Pinpoint the cell where the given text exists, returning its (x, y) midpoint coordinate. 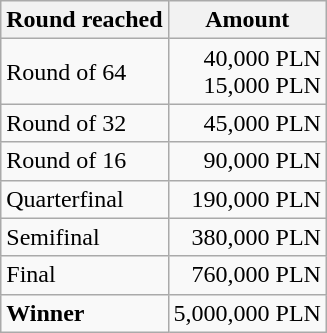
Round of 16 (84, 161)
40,000 PLN 15,000 PLN (247, 72)
380,000 PLN (247, 237)
5,000,000 PLN (247, 313)
Amount (247, 20)
Round of 32 (84, 123)
Round of 64 (84, 72)
Quarterfinal (84, 199)
Round reached (84, 20)
45,000 PLN (247, 123)
Final (84, 275)
760,000 PLN (247, 275)
90,000 PLN (247, 161)
190,000 PLN (247, 199)
Semifinal (84, 237)
Winner (84, 313)
